Locate the cell with the specified text and output its (X, Y) center coordinate. 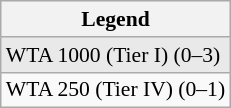
Legend (116, 19)
WTA 250 (Tier IV) (0–1) (116, 90)
WTA 1000 (Tier I) (0–3) (116, 55)
